Determine the [x, y] coordinate at the center of the cell enclosing the given text.  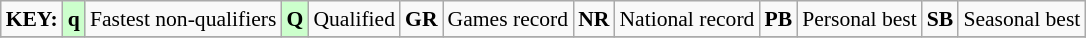
GR [422, 19]
KEY: [32, 19]
Seasonal best [1022, 19]
SB [940, 19]
q [74, 19]
Fastest non-qualifiers [184, 19]
Q [294, 19]
NR [594, 19]
Personal best [860, 19]
PB [778, 19]
Qualified [354, 19]
Games record [508, 19]
National record [686, 19]
